Scan for the cell matching the given text and deliver its [X, Y] coordinate at center. 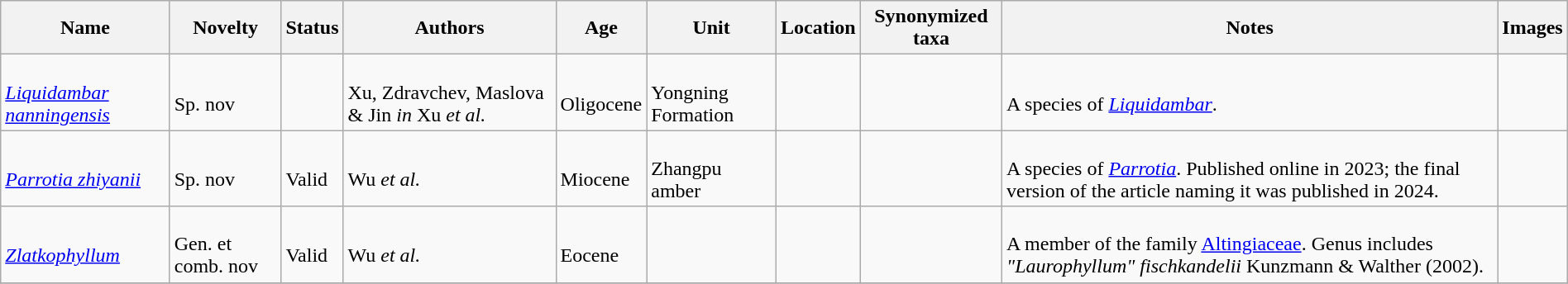
A member of the family Altingiaceae. Genus includes "Laurophyllum" fischkandelii Kunzmann & Walther (2002). [1250, 244]
Location [818, 28]
Name [85, 28]
A species of Parrotia. Published online in 2023; the final version of the article naming it was published in 2024. [1250, 168]
Yongning Formation [711, 92]
Novelty [225, 28]
Zhangpu amber [711, 168]
Xu, Zdravchev, Maslova & Jin in Xu et al. [450, 92]
Synonymized taxa [931, 28]
Gen. et comb. nov [225, 244]
Liquidambar nanningensis [85, 92]
A species of Liquidambar. [1250, 92]
Authors [450, 28]
Images [1532, 28]
Status [313, 28]
Age [601, 28]
Miocene [601, 168]
Unit [711, 28]
Zlatkophyllum [85, 244]
Parrotia zhiyanii [85, 168]
Notes [1250, 28]
Eocene [601, 244]
Oligocene [601, 92]
